Identify which cell holds the provided text, then report its [x, y] central coordinate. 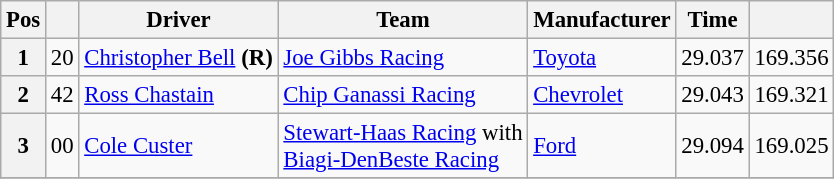
29.094 [712, 146]
Chip Ganassi Racing [403, 95]
2 [24, 95]
Time [712, 20]
Ford [602, 146]
Cole Custer [178, 146]
29.043 [712, 95]
Toyota [602, 58]
169.356 [792, 58]
169.321 [792, 95]
Christopher Bell (R) [178, 58]
169.025 [792, 146]
Pos [24, 20]
29.037 [712, 58]
3 [24, 146]
Manufacturer [602, 20]
Stewart-Haas Racing with Biagi-DenBeste Racing [403, 146]
Team [403, 20]
Ross Chastain [178, 95]
00 [62, 146]
1 [24, 58]
Chevrolet [602, 95]
42 [62, 95]
Driver [178, 20]
20 [62, 58]
Joe Gibbs Racing [403, 58]
